Output the (x, y) coordinate of the center of the cell containing the given text.  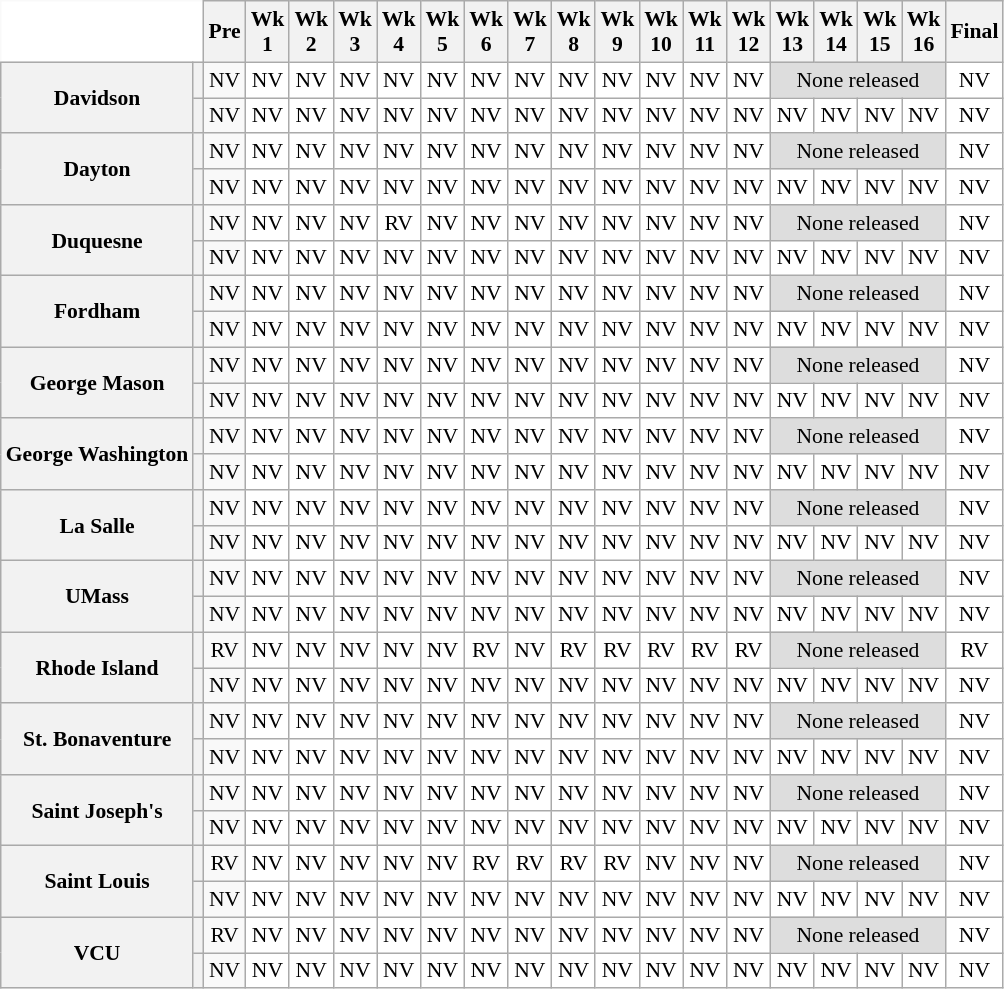
George Mason (98, 382)
Wk5 (443, 32)
Dayton (98, 170)
Wk16 (924, 32)
Saint Joseph's (98, 810)
Duquesne (98, 240)
Wk15 (880, 32)
Saint Louis (98, 882)
Wk2 (311, 32)
Wk 1 (268, 32)
La Salle (98, 526)
Rhode Island (98, 668)
Davidson (98, 98)
Wk3 (355, 32)
Wk11 (705, 32)
Wk4 (399, 32)
Wk8 (574, 32)
St. Bonaventure (98, 740)
Wk14 (836, 32)
Wk6 (486, 32)
Pre (225, 32)
Wk13 (792, 32)
Wk12 (749, 32)
Fordham (98, 312)
VCU (98, 952)
George Washington (98, 454)
Wk7 (530, 32)
UMass (98, 596)
Final (974, 32)
Wk9 (617, 32)
Wk10 (661, 32)
